For the text-containing cell, return its midpoint in [x, y] coordinate format. 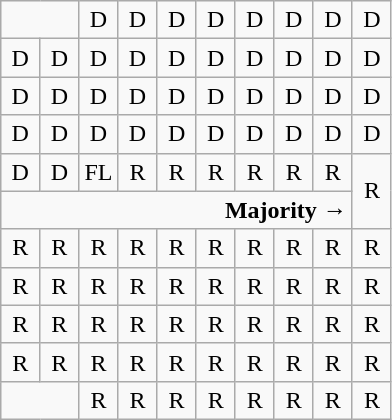
FL [98, 172]
Majority → [177, 210]
